Output the [X, Y] coordinate of the center of the cell containing the given text.  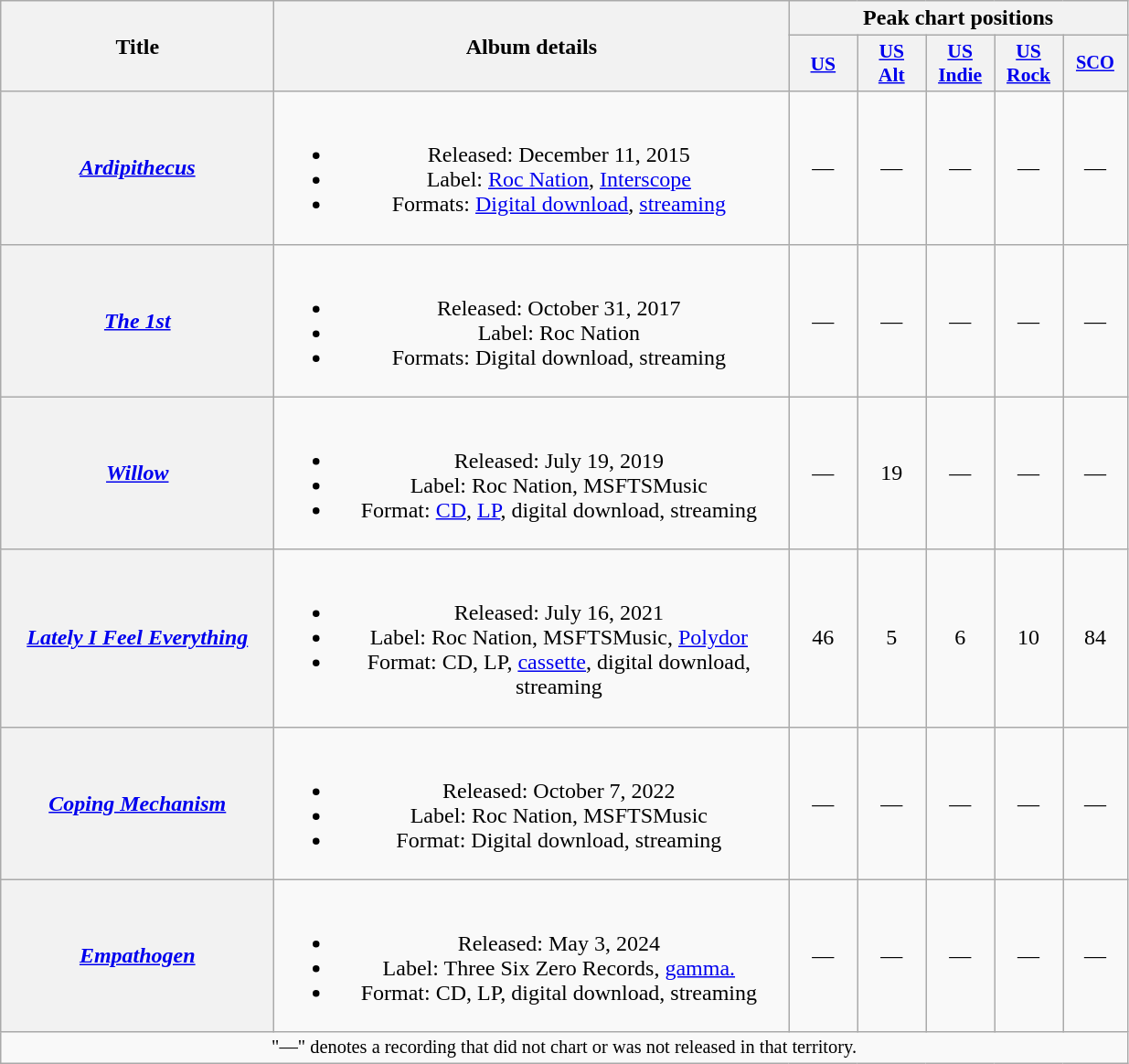
US [823, 64]
Empathogen [137, 956]
"—" denotes a recording that did not chart or was not released in that territory. [565, 1048]
19 [892, 473]
6 [960, 638]
The 1st [137, 320]
Released: October 7, 2022Label: Roc Nation, MSFTSMusicFormat: Digital download, streaming [532, 803]
Coping Mechanism [137, 803]
Peak chart positions [958, 18]
Album details [532, 46]
USAlt [892, 64]
Released: December 11, 2015Label: Roc Nation, InterscopeFormats: Digital download, streaming [532, 168]
USIndie [960, 64]
Released: October 31, 2017Label: Roc NationFormats: Digital download, streaming [532, 320]
10 [1029, 638]
5 [892, 638]
46 [823, 638]
Released: May 3, 2024Label: Three Six Zero Records, gamma.Format: CD, LP, digital download, streaming [532, 956]
84 [1095, 638]
Title [137, 46]
Ardipithecus [137, 168]
SCO [1095, 64]
Released: July 16, 2021Label: Roc Nation, MSFTSMusic, PolydorFormat: CD, LP, cassette, digital download, streaming [532, 638]
Lately I Feel Everything [137, 638]
Released: July 19, 2019Label: Roc Nation, MSFTSMusicFormat: CD, LP, digital download, streaming [532, 473]
USRock [1029, 64]
Willow [137, 473]
